Provide the (x, y) coordinate of the cell's center where the given text is located.  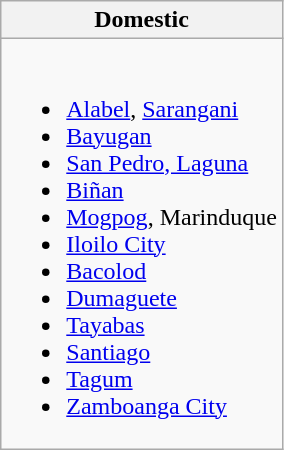
Alabel, SaranganiBayuganSan Pedro, LagunaBiñanMogpog, MarinduqueIloilo CityBacolodDumagueteTayabasSantiagoTagumZamboanga City (142, 244)
Domestic (142, 20)
